Find where the given text appears and provide that cell's center as [X, Y] coordinate. 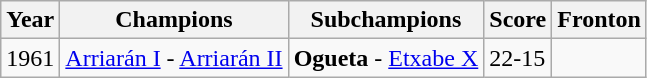
Ogueta - Etxabe X [386, 58]
Subchampions [386, 20]
22-15 [518, 58]
Year [30, 20]
Fronton [600, 20]
Champions [174, 20]
Arriarán I - Arriarán II [174, 58]
1961 [30, 58]
Score [518, 20]
